Extract the [X, Y] coordinate from the center of the cell holding the provided text.  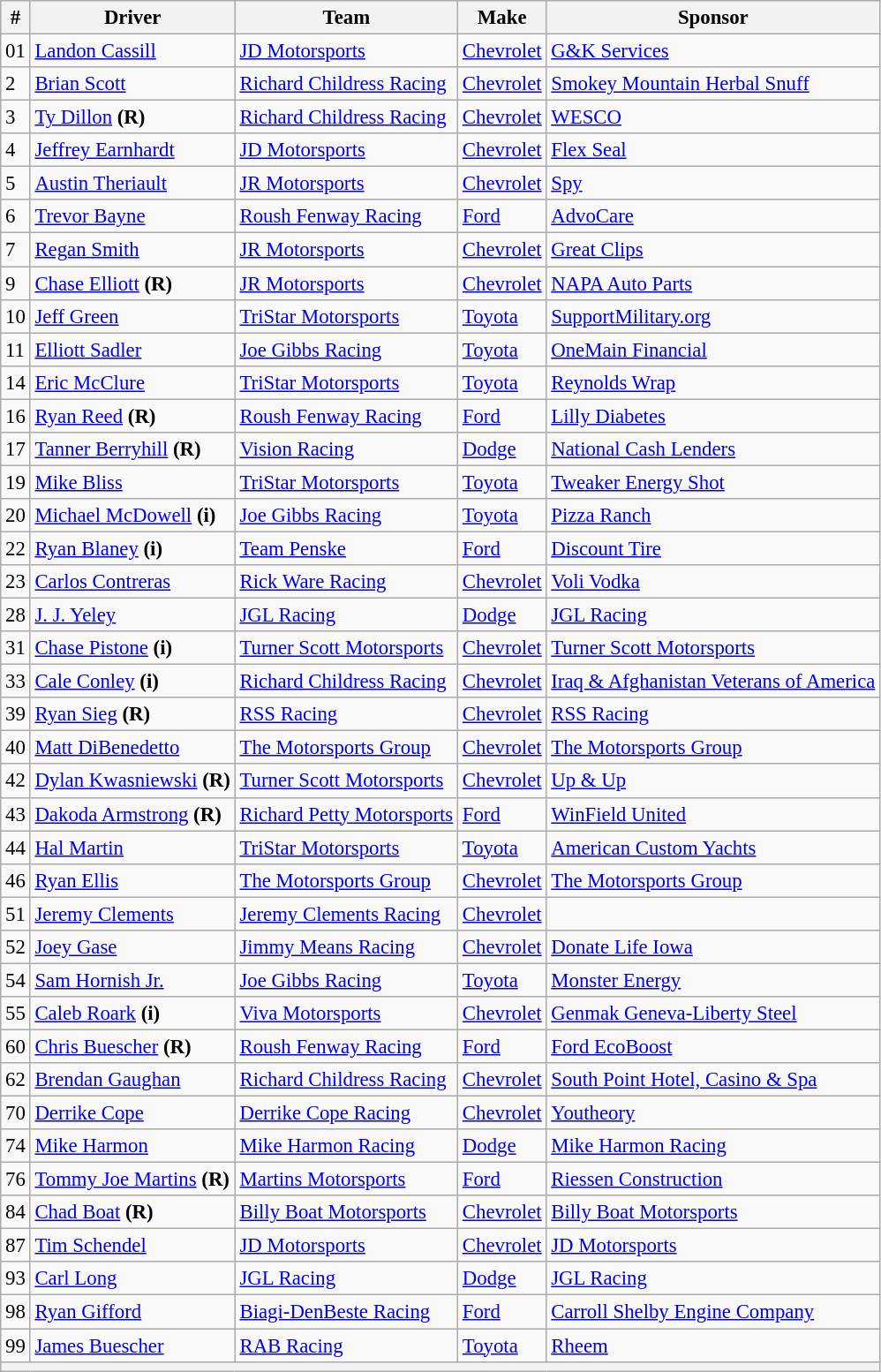
Chad Boat (R) [132, 1212]
Great Clips [713, 250]
10 [16, 316]
American Custom Yachts [713, 848]
Discount Tire [713, 548]
44 [16, 848]
RAB Racing [346, 1346]
23 [16, 582]
Carl Long [132, 1279]
01 [16, 51]
Jeremy Clements Racing [346, 914]
Mike Harmon [132, 1146]
Ryan Blaney (i) [132, 548]
AdvoCare [713, 216]
South Point Hotel, Casino & Spa [713, 1080]
SupportMilitary.org [713, 316]
Jimmy Means Racing [346, 947]
Landon Cassill [132, 51]
Mike Bliss [132, 482]
6 [16, 216]
Michael McDowell (i) [132, 516]
Richard Petty Motorsports [346, 814]
Regan Smith [132, 250]
Smokey Mountain Herbal Snuff [713, 84]
Vision Racing [346, 449]
Carroll Shelby Engine Company [713, 1312]
Ryan Sieg (R) [132, 714]
Ryan Gifford [132, 1312]
55 [16, 1014]
16 [16, 416]
51 [16, 914]
Youtheory [713, 1113]
WESCO [713, 117]
74 [16, 1146]
Donate Life Iowa [713, 947]
Jeremy Clements [132, 914]
42 [16, 781]
93 [16, 1279]
Biagi-DenBeste Racing [346, 1312]
Matt DiBenedetto [132, 748]
Jeff Green [132, 316]
Caleb Roark (i) [132, 1014]
76 [16, 1180]
54 [16, 980]
Tanner Berryhill (R) [132, 449]
52 [16, 947]
James Buescher [132, 1346]
Rheem [713, 1346]
11 [16, 350]
Team Penske [346, 548]
Spy [713, 184]
19 [16, 482]
OneMain Financial [713, 350]
43 [16, 814]
Dakoda Armstrong (R) [132, 814]
Brendan Gaughan [132, 1080]
98 [16, 1312]
Ty Dillon (R) [132, 117]
Ford EcoBoost [713, 1046]
National Cash Lenders [713, 449]
Tommy Joe Martins (R) [132, 1180]
Tim Schendel [132, 1246]
Make [502, 18]
Austin Theriault [132, 184]
Iraq & Afghanistan Veterans of America [713, 682]
Up & Up [713, 781]
# [16, 18]
Carlos Contreras [132, 582]
46 [16, 880]
Sam Hornish Jr. [132, 980]
33 [16, 682]
5 [16, 184]
Derrike Cope Racing [346, 1113]
Ryan Reed (R) [132, 416]
20 [16, 516]
40 [16, 748]
Tweaker Energy Shot [713, 482]
Chase Pistone (i) [132, 648]
2 [16, 84]
31 [16, 648]
Cale Conley (i) [132, 682]
9 [16, 283]
Chase Elliott (R) [132, 283]
Elliott Sadler [132, 350]
Chris Buescher (R) [132, 1046]
Voli Vodka [713, 582]
Martins Motorsports [346, 1180]
Hal Martin [132, 848]
Rick Ware Racing [346, 582]
J. J. Yeley [132, 615]
84 [16, 1212]
Trevor Bayne [132, 216]
WinField United [713, 814]
Pizza Ranch [713, 516]
22 [16, 548]
99 [16, 1346]
Derrike Cope [132, 1113]
4 [16, 150]
62 [16, 1080]
Ryan Ellis [132, 880]
Sponsor [713, 18]
Monster Energy [713, 980]
G&K Services [713, 51]
Flex Seal [713, 150]
Riessen Construction [713, 1180]
NAPA Auto Parts [713, 283]
14 [16, 382]
Jeffrey Earnhardt [132, 150]
28 [16, 615]
39 [16, 714]
70 [16, 1113]
Lilly Diabetes [713, 416]
Dylan Kwasniewski (R) [132, 781]
3 [16, 117]
Team [346, 18]
7 [16, 250]
87 [16, 1246]
Viva Motorsports [346, 1014]
Genmak Geneva-Liberty Steel [713, 1014]
Driver [132, 18]
Reynolds Wrap [713, 382]
60 [16, 1046]
Joey Gase [132, 947]
Brian Scott [132, 84]
Eric McClure [132, 382]
17 [16, 449]
